Locate the cell with the specified text and output its [x, y] center coordinate. 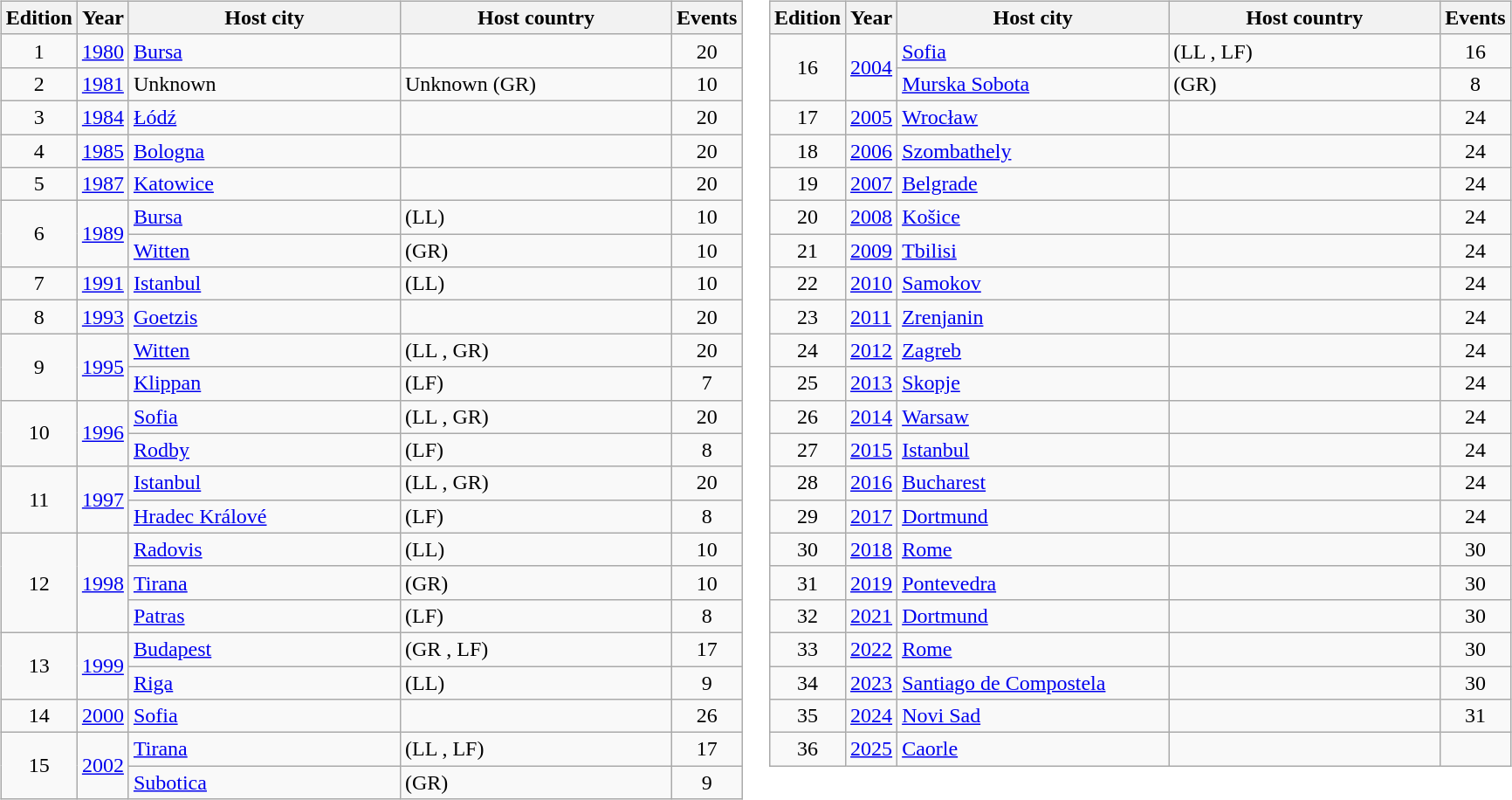
1980 [103, 51]
Szombathely [1034, 151]
Novi Sad [1034, 716]
Goetzis [264, 317]
Skopje [1034, 383]
33 [807, 649]
Bucharest [1034, 483]
15 [38, 766]
18 [807, 151]
2014 [871, 417]
4 [38, 151]
3 [38, 117]
2000 [103, 716]
Łódź [264, 117]
2017 [871, 516]
2016 [871, 483]
2022 [871, 649]
Bologna [264, 151]
Riga [264, 682]
12 [38, 583]
1995 [103, 367]
Tbilisi [1034, 251]
5 [38, 184]
1984 [103, 117]
2015 [871, 450]
Zrenjanin [1034, 317]
2006 [871, 151]
2021 [871, 616]
Samokov [1034, 284]
1993 [103, 317]
2008 [871, 217]
Patras [264, 616]
2011 [871, 317]
Rodby [264, 450]
Pontevedra [1034, 583]
25 [807, 383]
Hradec Králové [264, 516]
34 [807, 682]
2024 [871, 716]
1996 [103, 433]
1981 [103, 84]
1999 [103, 666]
Radovis [264, 549]
Wrocław [1034, 117]
Santiago de Compostela [1034, 682]
Subotica [264, 783]
28 [807, 483]
6 [38, 234]
19 [807, 184]
1989 [103, 234]
(GR , LF) [536, 649]
1 [38, 51]
13 [38, 666]
2002 [103, 766]
11 [38, 500]
2009 [871, 251]
Košice [1034, 217]
2010 [871, 284]
Caorle [1034, 749]
2004 [871, 67]
1985 [103, 151]
2025 [871, 749]
2023 [871, 682]
Klippan [264, 383]
2012 [871, 350]
21 [807, 251]
Budapest [264, 649]
Zagreb [1034, 350]
27 [807, 450]
1987 [103, 184]
Belgrade [1034, 184]
2005 [871, 117]
23 [807, 317]
2013 [871, 383]
Unknown [264, 84]
1998 [103, 583]
36 [807, 749]
2007 [871, 184]
Katowice [264, 184]
35 [807, 716]
32 [807, 616]
Warsaw [1034, 417]
1991 [103, 284]
2019 [871, 583]
14 [38, 716]
29 [807, 516]
2018 [871, 549]
Murska Sobota [1034, 84]
2 [38, 84]
Unknown (GR) [536, 84]
22 [807, 284]
1997 [103, 500]
